Find where the given text appears and provide that cell's center as [x, y] coordinate. 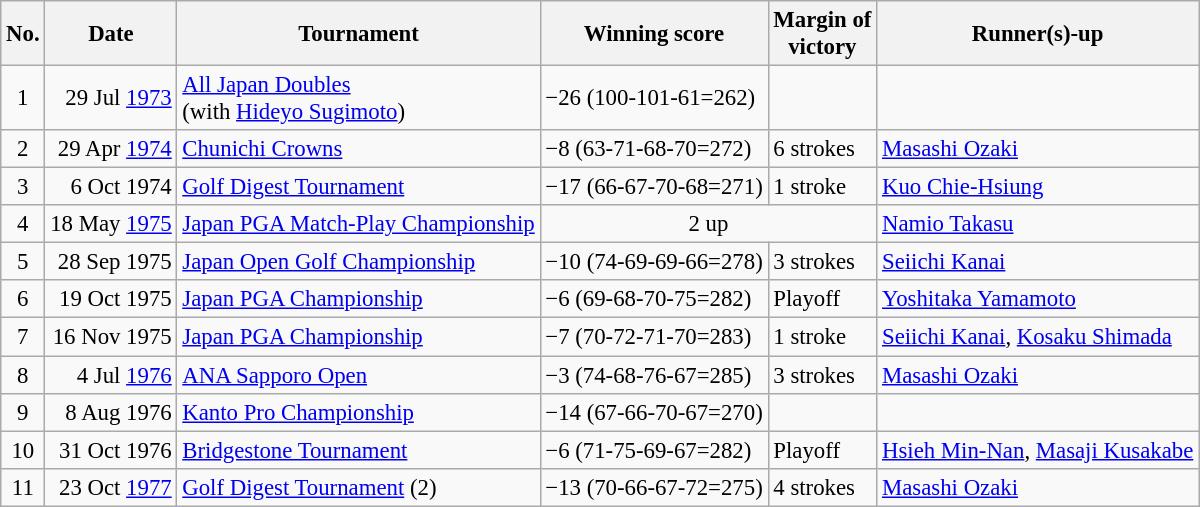
6 strokes [822, 149]
3 [23, 187]
Hsieh Min-Nan, Masaji Kusakabe [1038, 450]
28 Sep 1975 [111, 262]
8 [23, 375]
Golf Digest Tournament (2) [358, 487]
−10 (74-69-69-66=278) [654, 262]
−3 (74-68-76-67=285) [654, 375]
Bridgestone Tournament [358, 450]
−17 (66-67-70-68=271) [654, 187]
Japan Open Golf Championship [358, 262]
8 Aug 1976 [111, 412]
Yoshitaka Yamamoto [1038, 299]
16 Nov 1975 [111, 337]
4 [23, 224]
Runner(s)-up [1038, 34]
Golf Digest Tournament [358, 187]
Date [111, 34]
2 up [708, 224]
Kanto Pro Championship [358, 412]
29 Apr 1974 [111, 149]
−6 (69-68-70-75=282) [654, 299]
−14 (67-66-70-67=270) [654, 412]
Seiichi Kanai, Kosaku Shimada [1038, 337]
2 [23, 149]
10 [23, 450]
−8 (63-71-68-70=272) [654, 149]
Tournament [358, 34]
6 Oct 1974 [111, 187]
4 Jul 1976 [111, 375]
1 [23, 98]
Margin ofvictory [822, 34]
Seiichi Kanai [1038, 262]
−6 (71-75-69-67=282) [654, 450]
Namio Takasu [1038, 224]
ANA Sapporo Open [358, 375]
−13 (70-66-67-72=275) [654, 487]
23 Oct 1977 [111, 487]
−7 (70-72-71-70=283) [654, 337]
9 [23, 412]
No. [23, 34]
All Japan Doubles(with Hideyo Sugimoto) [358, 98]
19 Oct 1975 [111, 299]
29 Jul 1973 [111, 98]
5 [23, 262]
−26 (100-101-61=262) [654, 98]
31 Oct 1976 [111, 450]
11 [23, 487]
6 [23, 299]
7 [23, 337]
Chunichi Crowns [358, 149]
4 strokes [822, 487]
Winning score [654, 34]
18 May 1975 [111, 224]
Japan PGA Match-Play Championship [358, 224]
Kuo Chie-Hsiung [1038, 187]
